Provide the [X, Y] coordinate of the cell's center where the given text is located.  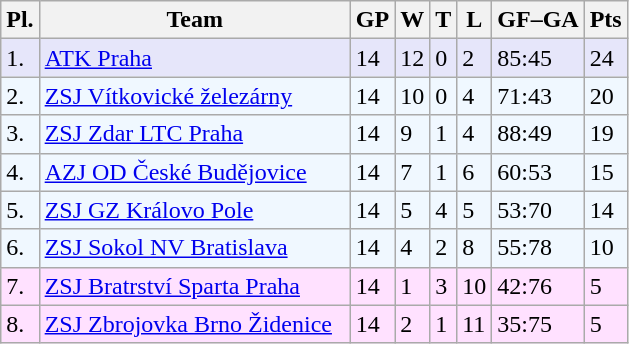
ZSJ Sokol NV Bratislava [194, 248]
Pts [606, 20]
19 [606, 134]
7. [20, 286]
35:75 [538, 324]
ZSJ Zdar LTC Praha [194, 134]
24 [606, 58]
4. [20, 172]
ATK Praha [194, 58]
AZJ OD České Budějovice [194, 172]
ZSJ GZ Královo Pole [194, 210]
60:53 [538, 172]
15 [606, 172]
20 [606, 96]
Team [194, 20]
ZSJ Zbrojovka Brno Židenice [194, 324]
W [412, 20]
L [474, 20]
9 [412, 134]
2. [20, 96]
85:45 [538, 58]
GF–GA [538, 20]
7 [412, 172]
8 [474, 248]
71:43 [538, 96]
88:49 [538, 134]
1. [20, 58]
55:78 [538, 248]
6 [474, 172]
53:70 [538, 210]
ZSJ Vítkovické železárny [194, 96]
8. [20, 324]
GP [372, 20]
12 [412, 58]
42:76 [538, 286]
ZSJ Bratrství Sparta Praha [194, 286]
T [444, 20]
6. [20, 248]
11 [474, 324]
3. [20, 134]
Pl. [20, 20]
5. [20, 210]
3 [444, 286]
